Determine the [x, y] coordinate at the center of the cell enclosing the given text.  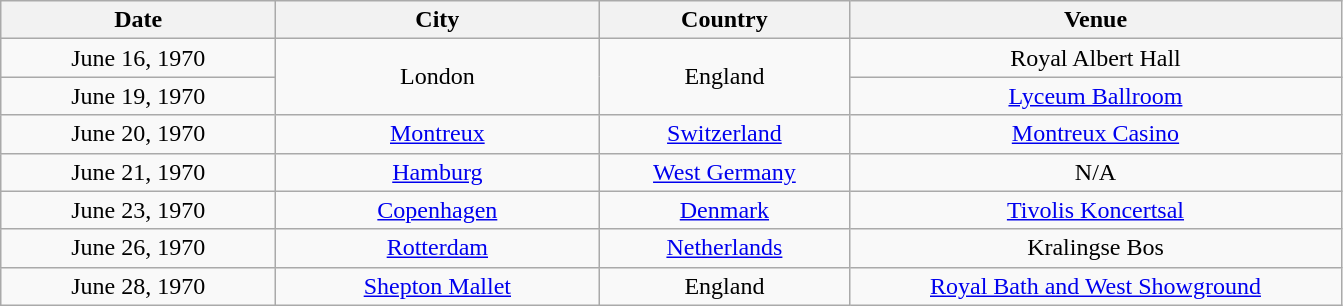
June 23, 1970 [138, 210]
Copenhagen [438, 210]
June 19, 1970 [138, 96]
Lyceum Ballroom [1096, 96]
Country [724, 20]
Montreux Casino [1096, 134]
Hamburg [438, 172]
Netherlands [724, 248]
June 20, 1970 [138, 134]
City [438, 20]
London [438, 77]
June 28, 1970 [138, 286]
Tivolis Koncertsal [1096, 210]
N/A [1096, 172]
June 16, 1970 [138, 58]
June 21, 1970 [138, 172]
West Germany [724, 172]
Venue [1096, 20]
Montreux [438, 134]
Rotterdam [438, 248]
June 26, 1970 [138, 248]
Kralingse Bos [1096, 248]
Date [138, 20]
Royal Bath and West Showground [1096, 286]
Denmark [724, 210]
Switzerland [724, 134]
Royal Albert Hall [1096, 58]
Shepton Mallet [438, 286]
